Return the [x, y] coordinate for the center point of the cell that contains the specified text.  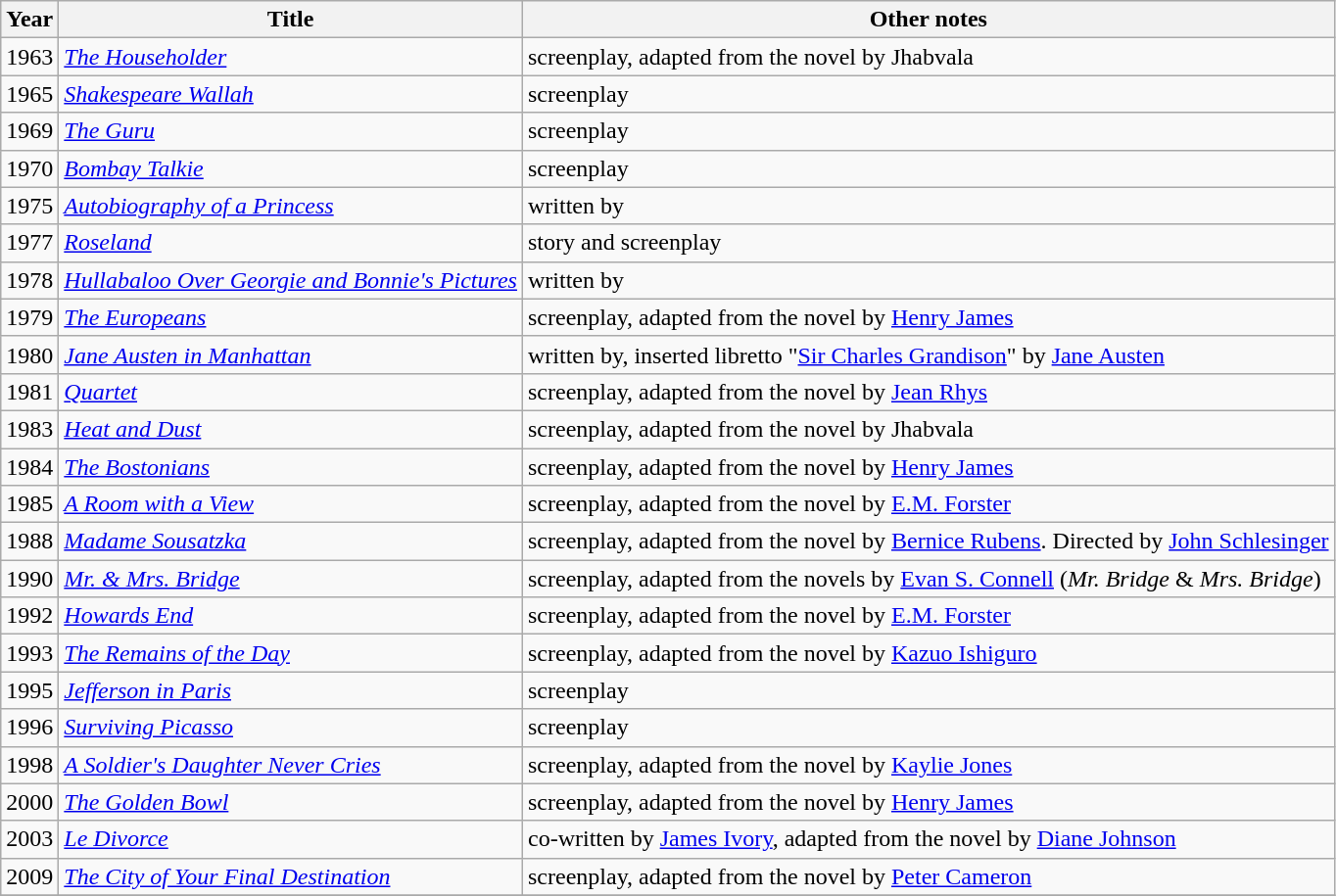
1979 [29, 317]
2000 [29, 802]
Mr. & Mrs. Bridge [291, 579]
screenplay, adapted from the novels by Evan S. Connell (Mr. Bridge & Mrs. Bridge) [929, 579]
Other notes [929, 20]
1978 [29, 280]
co-written by James Ivory, adapted from the novel by Diane Johnson [929, 839]
written by, inserted libretto "Sir Charles Grandison" by Jane Austen [929, 354]
1996 [29, 728]
1977 [29, 243]
1993 [29, 653]
Autobiography of a Princess [291, 206]
1965 [29, 94]
1985 [29, 504]
Hullabaloo Over Georgie and Bonnie's Pictures [291, 280]
The Europeans [291, 317]
1975 [29, 206]
screenplay, adapted from the novel by Kaylie Jones [929, 765]
The Guru [291, 131]
1980 [29, 354]
1970 [29, 168]
1984 [29, 467]
1969 [29, 131]
story and screenplay [929, 243]
1998 [29, 765]
The Householder [291, 57]
A Soldier's Daughter Never Cries [291, 765]
Bombay Talkie [291, 168]
Surviving Picasso [291, 728]
screenplay, adapted from the novel by Kazuo Ishiguro [929, 653]
screenplay, adapted from the novel by Peter Cameron [929, 876]
screenplay, adapted from the novel by Bernice Rubens. Directed by John Schlesinger [929, 542]
Jefferson in Paris [291, 690]
Heat and Dust [291, 429]
The Remains of the Day [291, 653]
1990 [29, 579]
Madame Sousatzka [291, 542]
Howards End [291, 616]
1981 [29, 392]
The Golden Bowl [291, 802]
1992 [29, 616]
Roseland [291, 243]
Quartet [291, 392]
2009 [29, 876]
Le Divorce [291, 839]
Title [291, 20]
A Room with a View [291, 504]
2003 [29, 839]
Shakespeare Wallah [291, 94]
The Bostonians [291, 467]
Year [29, 20]
1995 [29, 690]
Jane Austen in Manhattan [291, 354]
The City of Your Final Destination [291, 876]
1963 [29, 57]
1983 [29, 429]
screenplay, adapted from the novel by Jean Rhys [929, 392]
1988 [29, 542]
